Search for the cell housing the specified text and yield its [x, y] center coordinate. 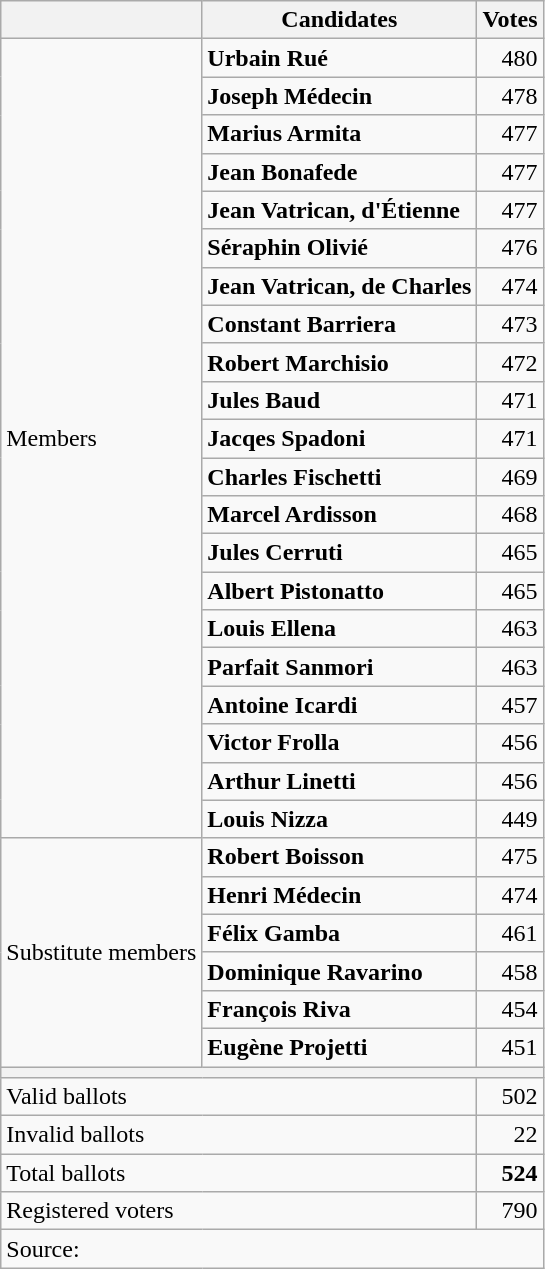
22 [510, 1135]
Jules Cerruti [340, 553]
Séraphin Olivié [340, 248]
Valid ballots [239, 1097]
Robert Marchisio [340, 362]
449 [510, 819]
480 [510, 58]
Henri Médecin [340, 895]
Louis Nizza [340, 819]
Substitute members [102, 952]
472 [510, 362]
Candidates [340, 20]
Victor Frolla [340, 743]
475 [510, 857]
Antoine Icardi [340, 705]
473 [510, 324]
Dominique Ravarino [340, 971]
Robert Boisson [340, 857]
457 [510, 705]
Arthur Linetti [340, 781]
Constant Barriera [340, 324]
Parfait Sanmori [340, 667]
478 [510, 96]
Joseph Médecin [340, 96]
Marius Armita [340, 134]
Félix Gamba [340, 933]
458 [510, 971]
Total ballots [239, 1173]
Members [102, 438]
790 [510, 1211]
Jean Vatrican, de Charles [340, 286]
502 [510, 1097]
451 [510, 1047]
Marcel Ardisson [340, 515]
Invalid ballots [239, 1135]
François Riva [340, 1009]
Source: [272, 1249]
468 [510, 515]
Jean Bonafede [340, 172]
Charles Fischetti [340, 477]
Registered voters [239, 1211]
Louis Ellena [340, 629]
476 [510, 248]
Jules Baud [340, 400]
Jacqes Spadoni [340, 438]
Eugène Projetti [340, 1047]
Votes [510, 20]
454 [510, 1009]
Urbain Rué [340, 58]
524 [510, 1173]
469 [510, 477]
461 [510, 933]
Jean Vatrican, d'Étienne [340, 210]
Albert Pistonatto [340, 591]
